Capture the cell that displays the provided text and extract its (x, y) central coordinate. 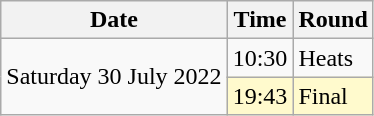
Saturday 30 July 2022 (114, 77)
Round (333, 20)
Date (114, 20)
19:43 (260, 96)
10:30 (260, 58)
Time (260, 20)
Heats (333, 58)
Final (333, 96)
